For the text-containing cell, return its midpoint in (x, y) coordinate format. 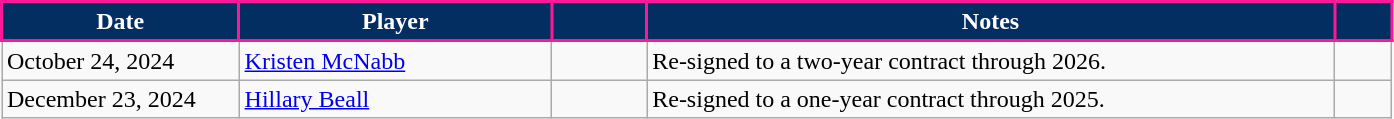
October 24, 2024 (121, 60)
Re-signed to a two-year contract through 2026. (991, 60)
Hillary Beall (396, 99)
Player (396, 22)
Re-signed to a one-year contract through 2025. (991, 99)
Date (121, 22)
Kristen McNabb (396, 60)
December 23, 2024 (121, 99)
Notes (991, 22)
